Capture the cell that displays the provided text and extract its (x, y) central coordinate. 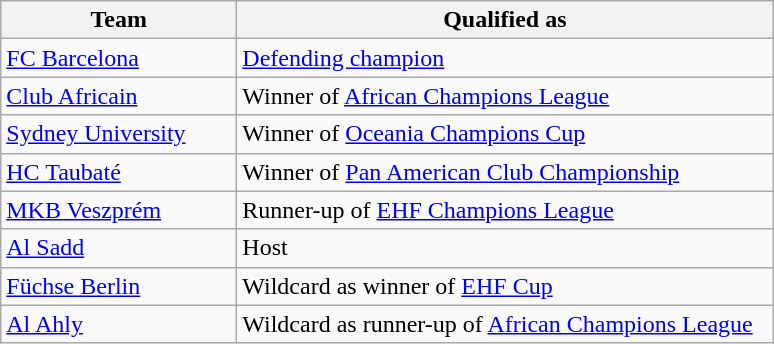
Winner of Oceania Champions Cup (505, 134)
Wildcard as winner of EHF Cup (505, 286)
HC Taubaté (119, 172)
Al Ahly (119, 324)
Winner of Pan American Club Championship (505, 172)
Defending champion (505, 58)
Host (505, 248)
Al Sadd (119, 248)
Sydney University (119, 134)
Winner of African Champions League (505, 96)
FC Barcelona (119, 58)
Club Africain (119, 96)
Runner-up of EHF Champions League (505, 210)
Füchse Berlin (119, 286)
Team (119, 20)
Wildcard as runner-up of African Champions League (505, 324)
MKB Veszprém (119, 210)
Qualified as (505, 20)
